Search for the cell housing the specified text and yield its [X, Y] center coordinate. 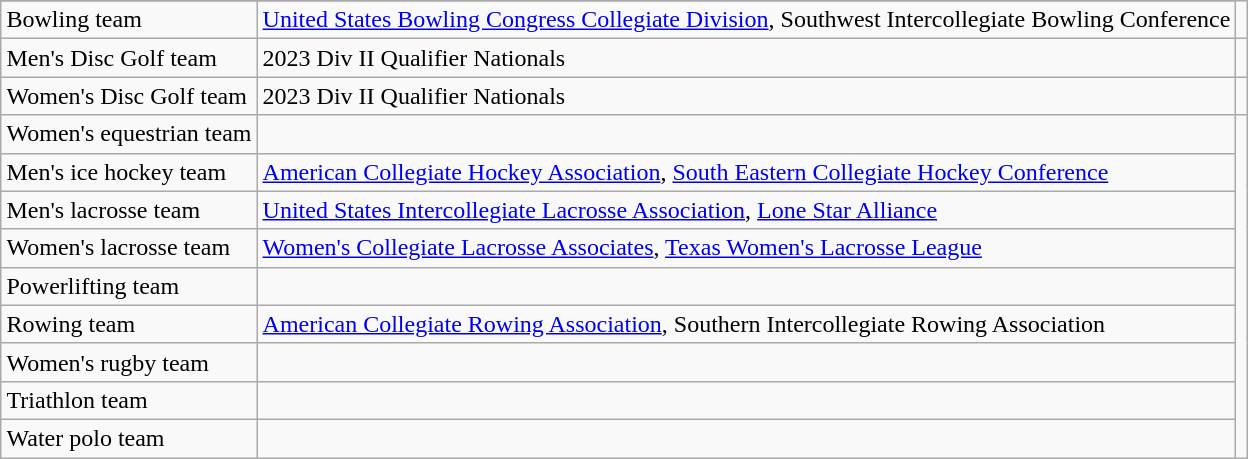
Bowling team [129, 20]
Men's ice hockey team [129, 172]
Women's rugby team [129, 362]
Men's Disc Golf team [129, 58]
Powerlifting team [129, 286]
Rowing team [129, 324]
Women's Disc Golf team [129, 96]
United States Bowling Congress Collegiate Division, Southwest Intercollegiate Bowling Conference [746, 20]
Triathlon team [129, 400]
Women's equestrian team [129, 134]
American Collegiate Rowing Association, Southern Intercollegiate Rowing Association [746, 324]
Women's Collegiate Lacrosse Associates, Texas Women's Lacrosse League [746, 248]
American Collegiate Hockey Association, South Eastern Collegiate Hockey Conference [746, 172]
Men's lacrosse team [129, 210]
United States Intercollegiate Lacrosse Association, Lone Star Alliance [746, 210]
Women's lacrosse team [129, 248]
Water polo team [129, 438]
